Detect which cell encompasses the target text, then output its (X, Y) center coordinate. 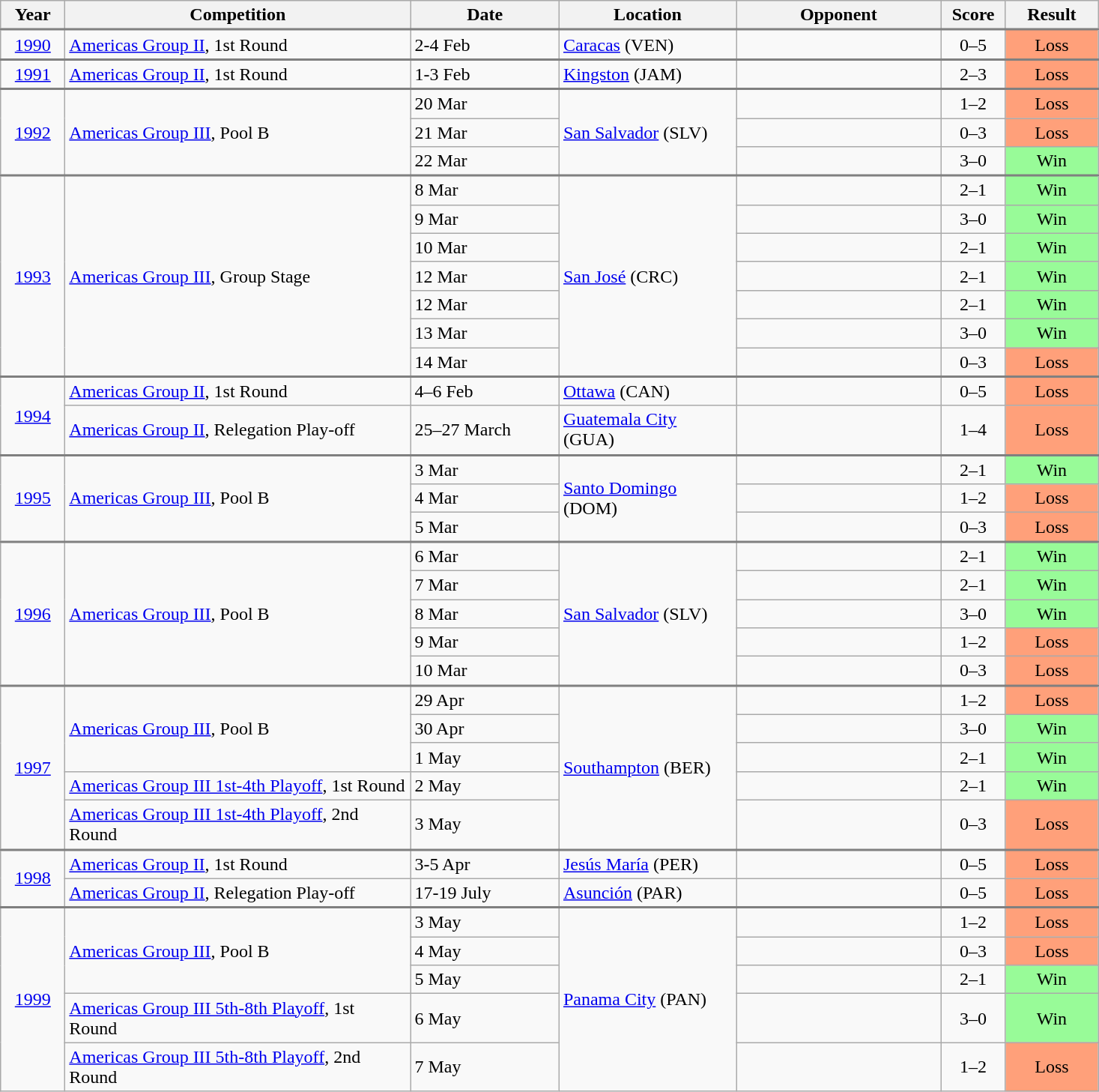
1991 (33, 74)
13 Mar (485, 333)
Americas Group III 1st-4th Playoff, 2nd Round (238, 824)
1998 (33, 878)
Panama City (PAN) (647, 1000)
14 Mar (485, 363)
San José (CRC) (647, 276)
Americas Group III 5th-8th Playoff, 2nd Round (238, 1067)
Santo Domingo (DOM) (647, 498)
Year (33, 15)
Caracas (VEN) (647, 45)
1994 (33, 415)
2 May (485, 785)
25–27 March (485, 430)
7 May (485, 1067)
Opponent (838, 15)
Jesús María (PER) (647, 863)
4 May (485, 951)
22 Mar (485, 162)
21 Mar (485, 133)
1-3 Feb (485, 74)
Score (973, 15)
6 May (485, 1018)
4 Mar (485, 498)
17-19 July (485, 893)
Americas Group III, Group Stage (238, 276)
4–6 Feb (485, 391)
Asunción (PAR) (647, 893)
5 May (485, 980)
1 May (485, 757)
6 Mar (485, 556)
1990 (33, 45)
Date (485, 15)
2–3 (973, 74)
Americas Group III 5th-8th Playoff, 1st Round (238, 1018)
Competition (238, 15)
2-4 Feb (485, 45)
Americas Group III 1st-4th Playoff, 1st Round (238, 785)
1995 (33, 498)
3-5 Apr (485, 863)
5 Mar (485, 528)
Kingston (JAM) (647, 74)
1992 (33, 133)
1999 (33, 1000)
3 Mar (485, 469)
Location (647, 15)
Guatemala City (GUA) (647, 430)
1997 (33, 767)
Southampton (BER) (647, 767)
1993 (33, 276)
30 Apr (485, 728)
20 Mar (485, 103)
29 Apr (485, 700)
Result (1052, 15)
Ottawa (CAN) (647, 391)
7 Mar (485, 585)
1996 (33, 614)
1–4 (973, 430)
